For the text-containing cell, return its midpoint in (x, y) coordinate format. 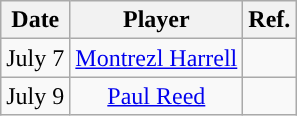
July 9 (36, 96)
Paul Reed (156, 96)
July 7 (36, 58)
Date (36, 20)
Montrezl Harrell (156, 58)
Ref. (270, 20)
Player (156, 20)
